Search for the cell housing the specified text and yield its (x, y) center coordinate. 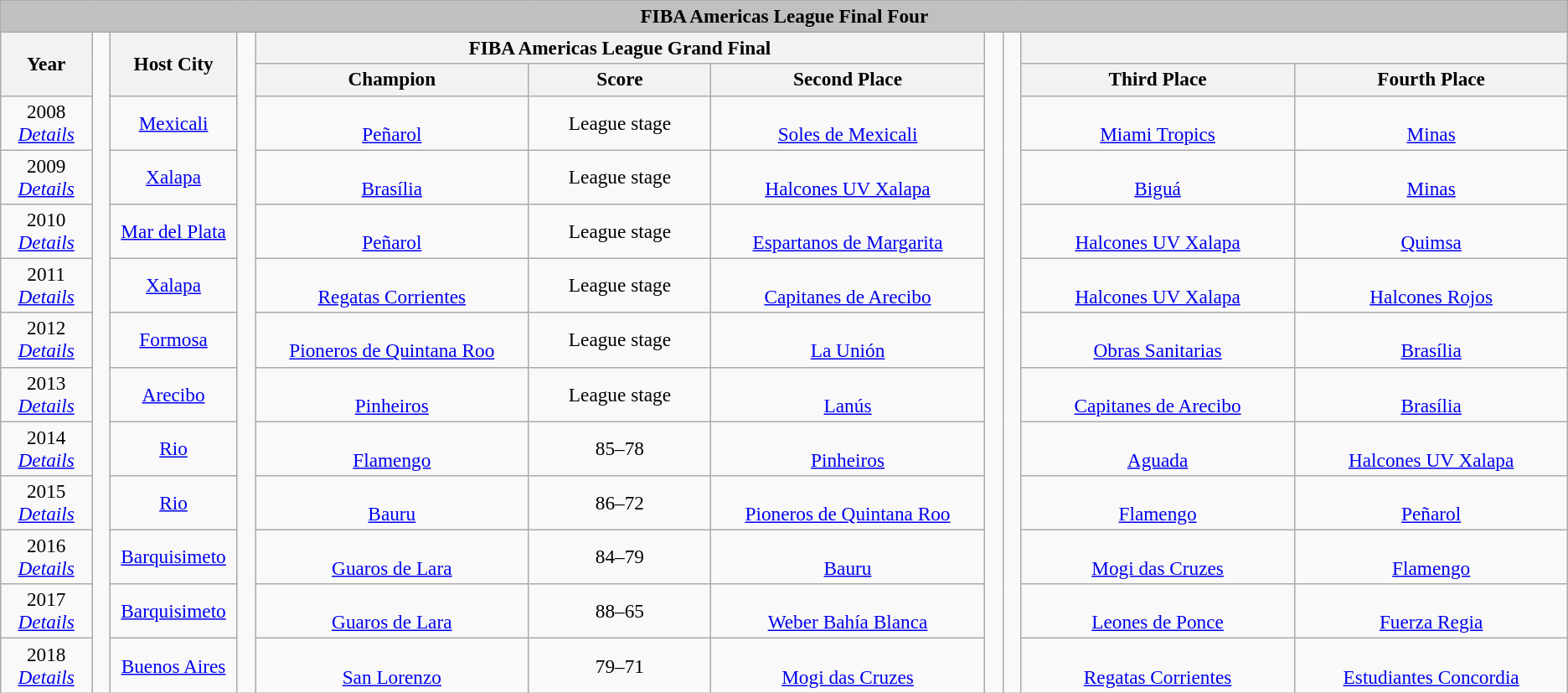
2016 Details (47, 556)
Formosa (173, 340)
Obras Sanitarias (1158, 340)
Fuerza Regia (1431, 612)
Champion (392, 80)
Biguá (1158, 176)
FIBA Americas League Grand Final (620, 48)
Estudiantes Concordia (1431, 665)
Buenos Aires (173, 665)
86–72 (620, 503)
Fourth Place (1431, 80)
2018Details (47, 665)
84–79 (620, 556)
88–65 (620, 612)
2009 Details (47, 176)
2017 Details (47, 612)
Mar del Plata (173, 231)
2008 Details (47, 122)
Espartanos de Margarita (848, 231)
Soles de Mexicali (848, 122)
Miami Tropics (1158, 122)
2013 Details (47, 394)
2014 Details (47, 447)
Host City (173, 64)
Quimsa (1431, 231)
Score (620, 80)
2012 Details (47, 340)
2011 Details (47, 285)
Weber Bahía Blanca (848, 612)
85–78 (620, 447)
Leones de Ponce (1158, 612)
Lanús (848, 394)
2015 Details (47, 503)
FIBA Americas League Final Four (784, 16)
Year (47, 64)
Aguada (1158, 447)
Arecibo (173, 394)
Mexicali (173, 122)
79–71 (620, 665)
Third Place (1158, 80)
Halcones Rojos (1431, 285)
Second Place (848, 80)
San Lorenzo (392, 665)
2010 Details (47, 231)
La Unión (848, 340)
